Pinpoint the cell where the given text exists, returning its [X, Y] midpoint coordinate. 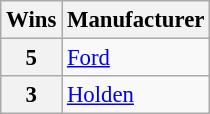
Manufacturer [136, 20]
3 [32, 95]
Ford [136, 58]
Wins [32, 20]
Holden [136, 95]
5 [32, 58]
